Identify which cell holds the provided text, then report its (X, Y) central coordinate. 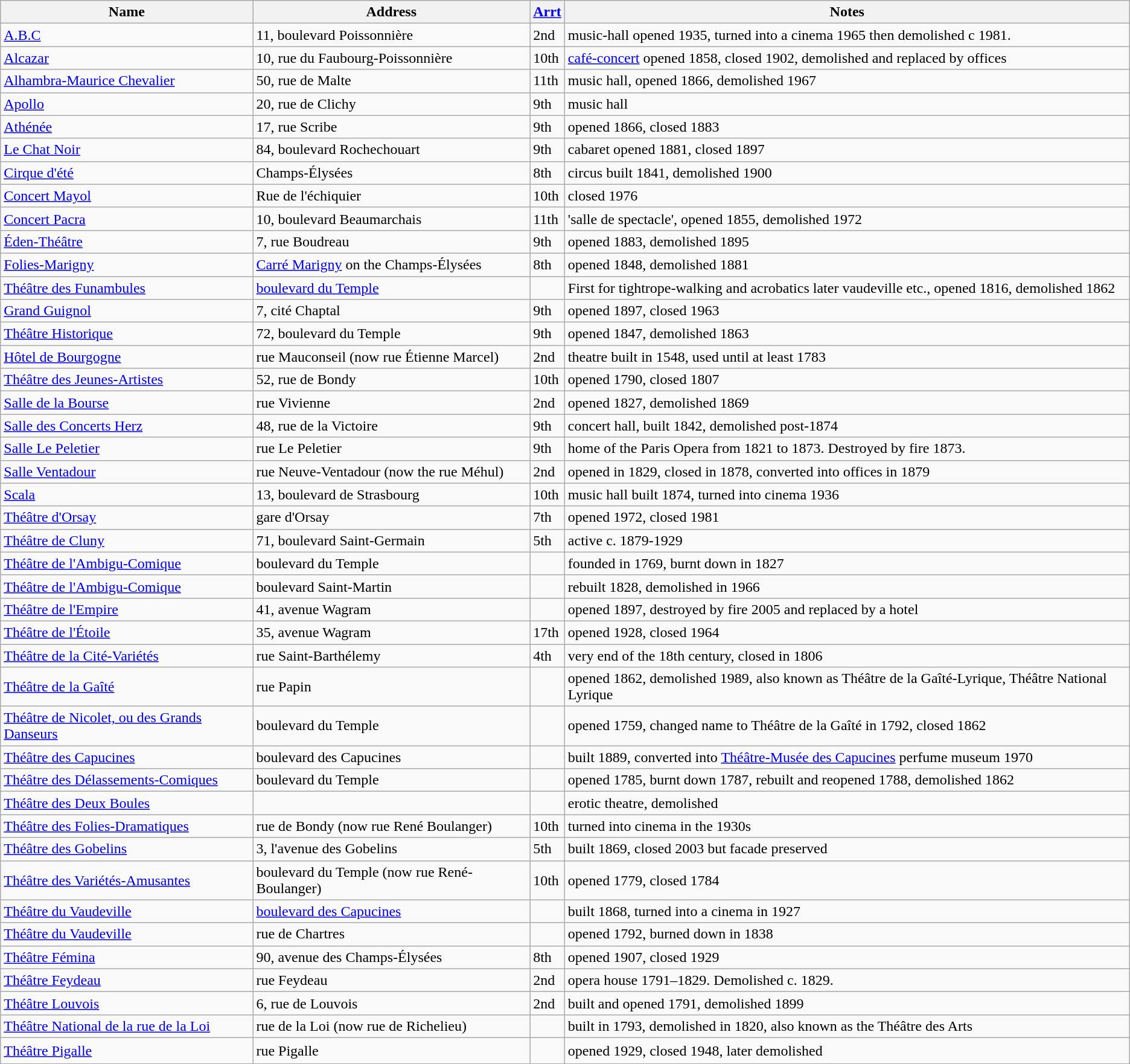
Théâtre Fémina (127, 957)
Théâtre des Funambules (127, 288)
Théâtre de Cluny (127, 540)
opened 1897, closed 1963 (847, 311)
music-hall opened 1935, turned into a cinema 1965 then demolished c 1981. (847, 35)
Notes (847, 12)
rue Saint-Barthélemy (391, 655)
opened in 1829, closed in 1878, converted into offices in 1879 (847, 472)
opened 1847, demolished 1863 (847, 334)
rue de Chartres (391, 934)
7, rue Boudreau (391, 242)
35, avenue Wagram (391, 632)
opera house 1791–1829. Demolished c. 1829. (847, 980)
boulevard du Temple (now rue René-Boulanger) (391, 880)
7, cité Chaptal (391, 311)
Salle Le Peletier (127, 449)
rue Papin (391, 687)
built 1868, turned into a cinema in 1927 (847, 911)
active c. 1879-1929 (847, 540)
opened 1759, changed name to Théâtre de la Gaîté in 1792, closed 1862 (847, 726)
Alhambra-Maurice Chevalier (127, 81)
rue de Bondy (now rue René Boulanger) (391, 826)
'salle de spectacle', opened 1855, demolished 1972 (847, 219)
Théâtre des Délassements-Comiques (127, 780)
6, rue de Louvois (391, 1003)
concert hall, built 1842, demolished post-1874 (847, 426)
Théâtre des Deux Boules (127, 803)
41, avenue Wagram (391, 609)
17, rue Scribe (391, 127)
opened 1792, burned down in 1838 (847, 934)
rue Mauconseil (now rue Étienne Marcel) (391, 357)
home of the Paris Opera from 1821 to 1873. Destroyed by fire 1873. (847, 449)
opened 1866, closed 1883 (847, 127)
Salle de la Bourse (127, 403)
Théâtre Historique (127, 334)
Théâtre des Gobelins (127, 849)
Théâtre de l'Empire (127, 609)
café-concert opened 1858, closed 1902, demolished and replaced by offices (847, 58)
built 1869, closed 2003 but facade preserved (847, 849)
Folies-Marigny (127, 264)
Rue de l'échiquier (391, 196)
Name (127, 12)
13, boulevard de Strasbourg (391, 495)
52, rue de Bondy (391, 380)
rue de la Loi (now rue de Richelieu) (391, 1026)
17th (547, 632)
Le Chat Noir (127, 150)
Éden-Théâtre (127, 242)
music hall (847, 104)
Scala (127, 495)
10, boulevard Beaumarchais (391, 219)
Arrt (547, 12)
opened 1907, closed 1929 (847, 957)
11, boulevard Poissonnière (391, 35)
Théâtre des Folies-Dramatiques (127, 826)
rue Vivienne (391, 403)
Address (391, 12)
Théâtre Louvois (127, 1003)
opened 1790, closed 1807 (847, 380)
Concert Pacra (127, 219)
Salle Ventadour (127, 472)
opened 1928, closed 1964 (847, 632)
opened 1972, closed 1981 (847, 518)
rue Feydeau (391, 980)
Hôtel de Bourgogne (127, 357)
built and opened 1791, demolished 1899 (847, 1003)
Théâtre de l'Étoile (127, 632)
Cirque d'été (127, 173)
Alcazar (127, 58)
Théâtre des Jeunes-Artistes (127, 380)
opened 1785, burnt down 1787, rebuilt and reopened 1788, demolished 1862 (847, 780)
opened 1862, demolished 1989, also known as Théâtre de la Gaîté-Lyrique, Théâtre National Lyrique (847, 687)
opened 1883, demolished 1895 (847, 242)
erotic theatre, demolished (847, 803)
built 1889, converted into Théâtre-Musée des Capucines perfume museum 1970 (847, 757)
opened 1929, closed 1948, later demolished (847, 1051)
71, boulevard Saint-Germain (391, 540)
90, avenue des Champs-Élysées (391, 957)
opened 1897, destroyed by fire 2005 and replaced by a hotel (847, 609)
founded in 1769, burnt down in 1827 (847, 563)
Théâtre d'Orsay (127, 518)
Théâtre de la Cité-Variétés (127, 655)
20, rue de Clichy (391, 104)
music hall built 1874, turned into cinema 1936 (847, 495)
10, rue du Faubourg-Poissonnière (391, 58)
Théâtre Pigalle (127, 1051)
Salle des Concerts Herz (127, 426)
gare d'Orsay (391, 518)
Théâtre des Variétés-Amusantes (127, 880)
opened 1848, demolished 1881 (847, 264)
Athénée (127, 127)
rue Le Peletier (391, 449)
rebuilt 1828, demolished in 1966 (847, 586)
Théâtre Feydeau (127, 980)
Théâtre National de la rue de la Loi (127, 1026)
4th (547, 655)
7th (547, 518)
50, rue de Malte (391, 81)
Théâtre de Nicolet, ou des Grands Danseurs (127, 726)
Apollo (127, 104)
84, boulevard Rochechouart (391, 150)
cabaret opened 1881, closed 1897 (847, 150)
music hall, opened 1866, demolished 1967 (847, 81)
Théâtre de la Gaîté (127, 687)
72, boulevard du Temple (391, 334)
theatre built in 1548, used until at least 1783 (847, 357)
48, rue de la Victoire (391, 426)
Grand Guignol (127, 311)
closed 1976 (847, 196)
Carré Marigny on the Champs-Élysées (391, 264)
rue Pigalle (391, 1051)
opened 1779, closed 1784 (847, 880)
3, l'avenue des Gobelins (391, 849)
First for tightrope-walking and acrobatics later vaudeville etc., opened 1816, demolished 1862 (847, 288)
turned into cinema in the 1930s (847, 826)
Champs-Élysées (391, 173)
A.B.C (127, 35)
built in 1793, demolished in 1820, also known as the Théâtre des Arts (847, 1026)
very end of the 18th century, closed in 1806 (847, 655)
Concert Mayol (127, 196)
boulevard Saint-Martin (391, 586)
opened 1827, demolished 1869 (847, 403)
circus built 1841, demolished 1900 (847, 173)
Théâtre des Capucines (127, 757)
rue Neuve-Ventadour (now the rue Méhul) (391, 472)
